Capture the cell that displays the provided text and extract its (x, y) central coordinate. 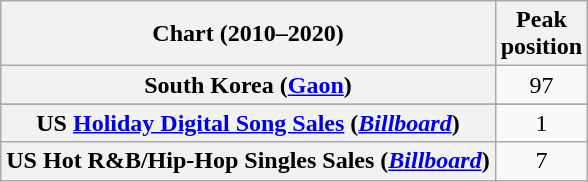
7 (541, 161)
1 (541, 123)
Peakposition (541, 34)
Chart (2010–2020) (248, 34)
South Korea (Gaon) (248, 85)
97 (541, 85)
US Holiday Digital Song Sales (Billboard) (248, 123)
US Hot R&B/Hip-Hop Singles Sales (Billboard) (248, 161)
